Provide the (x, y) coordinate of the cell's center where the given text is located.  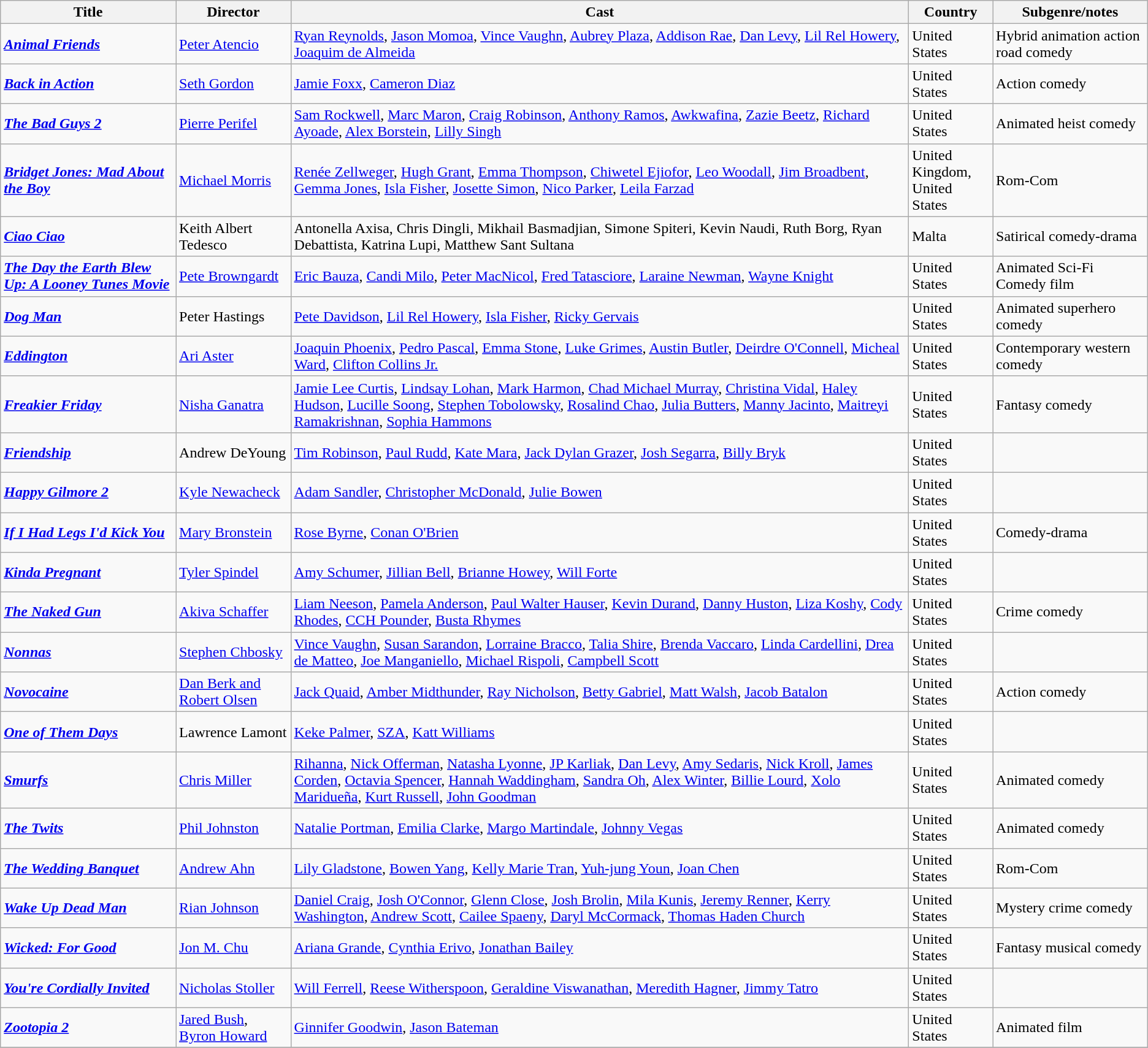
Will Ferrell, Reese Witherspoon, Geraldine Viswanathan, Meredith Hagner, Jimmy Tatro (600, 987)
Akiva Schaffer (233, 612)
Lily Gladstone, Bowen Yang, Kelly Marie Tran, Yuh-jung Youn, Joan Chen (600, 868)
Peter Atencio (233, 44)
Mary Bronstein (233, 532)
Ciao Ciao (88, 237)
Amy Schumer, Jillian Bell, Brianne Howey, Will Forte (600, 573)
Natalie Portman, Emilia Clarke, Margo Martindale, Johnny Vegas (600, 828)
Sam Rockwell, Marc Maron, Craig Robinson, Anthony Ramos, Awkwafina, Zazie Beetz, Richard Ayoade, Alex Borstein, Lilly Singh (600, 124)
Andrew Ahn (233, 868)
Title (88, 12)
Tim Robinson, Paul Rudd, Kate Mara, Jack Dylan Grazer, Josh Segarra, Billy Bryk (600, 453)
Comedy-drama (1071, 532)
Tyler Spindel (233, 573)
Keke Palmer, SZA, Katt Williams (600, 732)
Dan Berk and Robert Olsen (233, 692)
Joaquin Phoenix, Pedro Pascal, Emma Stone, Luke Grimes, Austin Butler, Deirdre O'Connell, Micheal Ward, Clifton Collins Jr. (600, 356)
Ariana Grande, Cynthia Erivo, Jonathan Bailey (600, 948)
Bridget Jones: Mad About the Boy (88, 180)
If I Had Legs I'd Kick You (88, 532)
Animated superhero comedy (1071, 316)
Kinda Pregnant (88, 573)
The Wedding Banquet (88, 868)
Crime comedy (1071, 612)
Jack Quaid, Amber Midthunder, Ray Nicholson, Betty Gabriel, Matt Walsh, Jacob Batalon (600, 692)
Country (951, 12)
Jared Bush, Byron Howard (233, 1028)
Kyle Newacheck (233, 492)
You're Cordially Invited (88, 987)
Rose Byrne, Conan O'Brien (600, 532)
The Naked Gun (88, 612)
Keith Albert Tedesco (233, 237)
Animated heist comedy (1071, 124)
Nicholas Stoller (233, 987)
Malta (951, 237)
Animated Sci-Fi Comedy film (1071, 276)
Lawrence Lamont (233, 732)
Satirical comedy-drama (1071, 237)
Antonella Axisa, Chris Dingli, Mikhail Basmadjian, Simone Spiteri, Kevin Naudi, Ruth Borg, Ryan Debattista, Katrina Lupi, Matthew Sant Sultana (600, 237)
Eric Bauza, Candi Milo, Peter MacNicol, Fred Tatasciore, Laraine Newman, Wayne Knight (600, 276)
Chris Miller (233, 780)
Ryan Reynolds, Jason Momoa, Vince Vaughn, Aubrey Plaza, Addison Rae, Dan Levy, Lil Rel Howery, Joaquim de Almeida (600, 44)
Jamie Foxx, Cameron Diaz (600, 83)
Fantasy comedy (1071, 404)
Pierre Perifel (233, 124)
Director (233, 12)
Animal Friends (88, 44)
Phil Johnston (233, 828)
Novocaine (88, 692)
Happy Gilmore 2 (88, 492)
Rian Johnson (233, 908)
Hybrid animation action road comedy (1071, 44)
The Bad Guys 2 (88, 124)
Adam Sandler, Christopher McDonald, Julie Bowen (600, 492)
Wake Up Dead Man (88, 908)
Zootopia 2 (88, 1028)
Fantasy musical comedy (1071, 948)
Freakier Friday (88, 404)
Andrew DeYoung (233, 453)
United Kingdom,United States (951, 180)
The Twits (88, 828)
Animated film (1071, 1028)
Peter Hastings (233, 316)
Michael Morris (233, 180)
Ari Aster (233, 356)
Liam Neeson, Pamela Anderson, Paul Walter Hauser, Kevin Durand, Danny Huston, Liza Koshy, Cody Rhodes, CCH Pounder, Busta Rhymes (600, 612)
Back in Action (88, 83)
Wicked: For Good (88, 948)
Pete Browngardt (233, 276)
Subgenre/notes (1071, 12)
Jon M. Chu (233, 948)
Nonnas (88, 652)
One of Them Days (88, 732)
Cast (600, 12)
Dog Man (88, 316)
Stephen Chbosky (233, 652)
Seth Gordon (233, 83)
Ginnifer Goodwin, Jason Bateman (600, 1028)
Contemporary western comedy (1071, 356)
Eddington (88, 356)
Friendship (88, 453)
Nisha Ganatra (233, 404)
Pete Davidson, Lil Rel Howery, Isla Fisher, Ricky Gervais (600, 316)
The Day the Earth Blew Up: A Looney Tunes Movie (88, 276)
Mystery crime comedy (1071, 908)
Smurfs (88, 780)
